Output the [X, Y] coordinate of the center of the cell containing the given text.  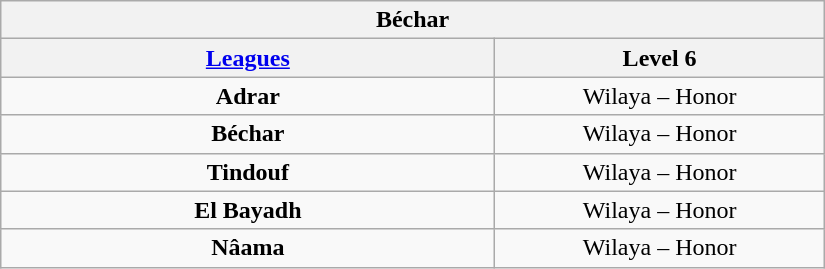
Tindouf [248, 172]
Nâama [248, 248]
El Bayadh [248, 210]
Level 6 [660, 58]
Leagues [248, 58]
Adrar [248, 96]
